For the text-containing cell, return its midpoint in [x, y] coordinate format. 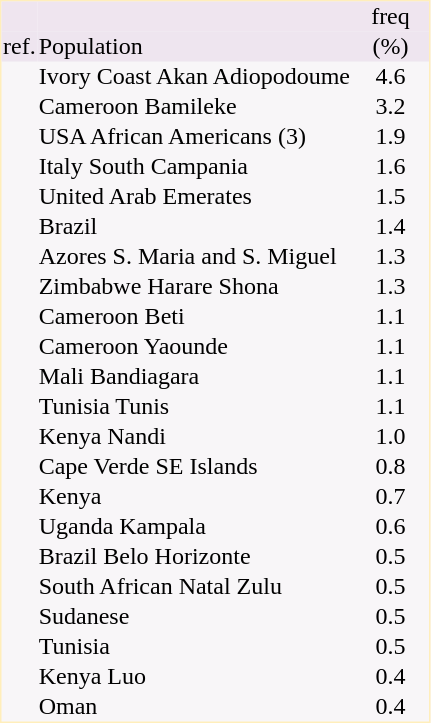
3.2 [390, 107]
South African Natal Zulu [194, 587]
Brazil Belo Horizonte [194, 557]
Ivory Coast Akan Adiopodoume [194, 77]
Cameroon Beti [194, 317]
Italy South Campania [194, 167]
0.8 [390, 467]
ref. [20, 47]
(%) [390, 47]
1.6 [390, 167]
Zimbabwe Harare Shona [194, 287]
1.5 [390, 197]
Kenya Nandi [194, 437]
Cameroon Yaounde [194, 347]
1.4 [390, 227]
Kenya Luo [194, 677]
USA African Americans (3) [194, 137]
freq [390, 17]
Cape Verde SE Islands [194, 467]
4.6 [390, 77]
Mali Bandiagara [194, 377]
Sudanese [194, 617]
United Arab Emerates [194, 197]
Kenya [194, 497]
Population [194, 47]
Tunisia Tunis [194, 407]
Cameroon Bamileke [194, 107]
Azores S. Maria and S. Miguel [194, 257]
Uganda Kampala [194, 527]
Oman [194, 707]
Brazil [194, 227]
1.9 [390, 137]
0.6 [390, 527]
1.0 [390, 437]
0.7 [390, 497]
Tunisia [194, 647]
